For the text-containing cell, return its midpoint in [X, Y] coordinate format. 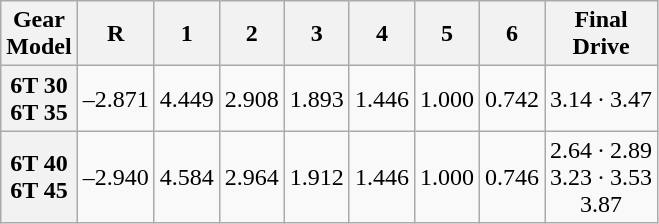
4.449 [186, 98]
GearModel [39, 34]
6 [512, 34]
1 [186, 34]
0.746 [512, 177]
5 [446, 34]
0.742 [512, 98]
–2.940 [116, 177]
2.908 [252, 98]
4.584 [186, 177]
R [116, 34]
FinalDrive [602, 34]
3.14 · 3.47 [602, 98]
–2.871 [116, 98]
2 [252, 34]
1.893 [316, 98]
1.912 [316, 177]
3 [316, 34]
2.64 · 2.893.23 · 3.533.87 [602, 177]
4 [382, 34]
2.964 [252, 177]
6T 306T 35 [39, 98]
6T 406T 45 [39, 177]
